Find where the given text appears and provide that cell's center as (X, Y) coordinate. 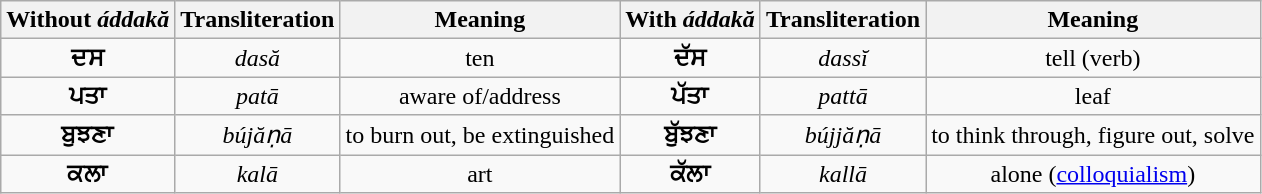
dassĭ (842, 58)
pattā (842, 96)
ਦੱਸ (690, 58)
to burn out, be extinguished (480, 135)
bújjăṇā (842, 135)
art (480, 173)
ਬੁਝਣਾ (88, 135)
ਕਲਾ (88, 173)
ਬੁੱਝਣਾ (690, 135)
dasă (258, 58)
alone (colloquialism) (1093, 173)
tell (verb) (1093, 58)
bújăṇā (258, 135)
With áddakă (690, 20)
patā (258, 96)
ਦਸ (88, 58)
aware of/address (480, 96)
Without áddakă (88, 20)
kalā (258, 173)
ਪੱਤਾ (690, 96)
ਪਤਾ (88, 96)
ਕੱਲਾ (690, 173)
ten (480, 58)
to think through, figure out, solve (1093, 135)
leaf (1093, 96)
kallā (842, 173)
